Return (x, y) of the center of cell containing provided text 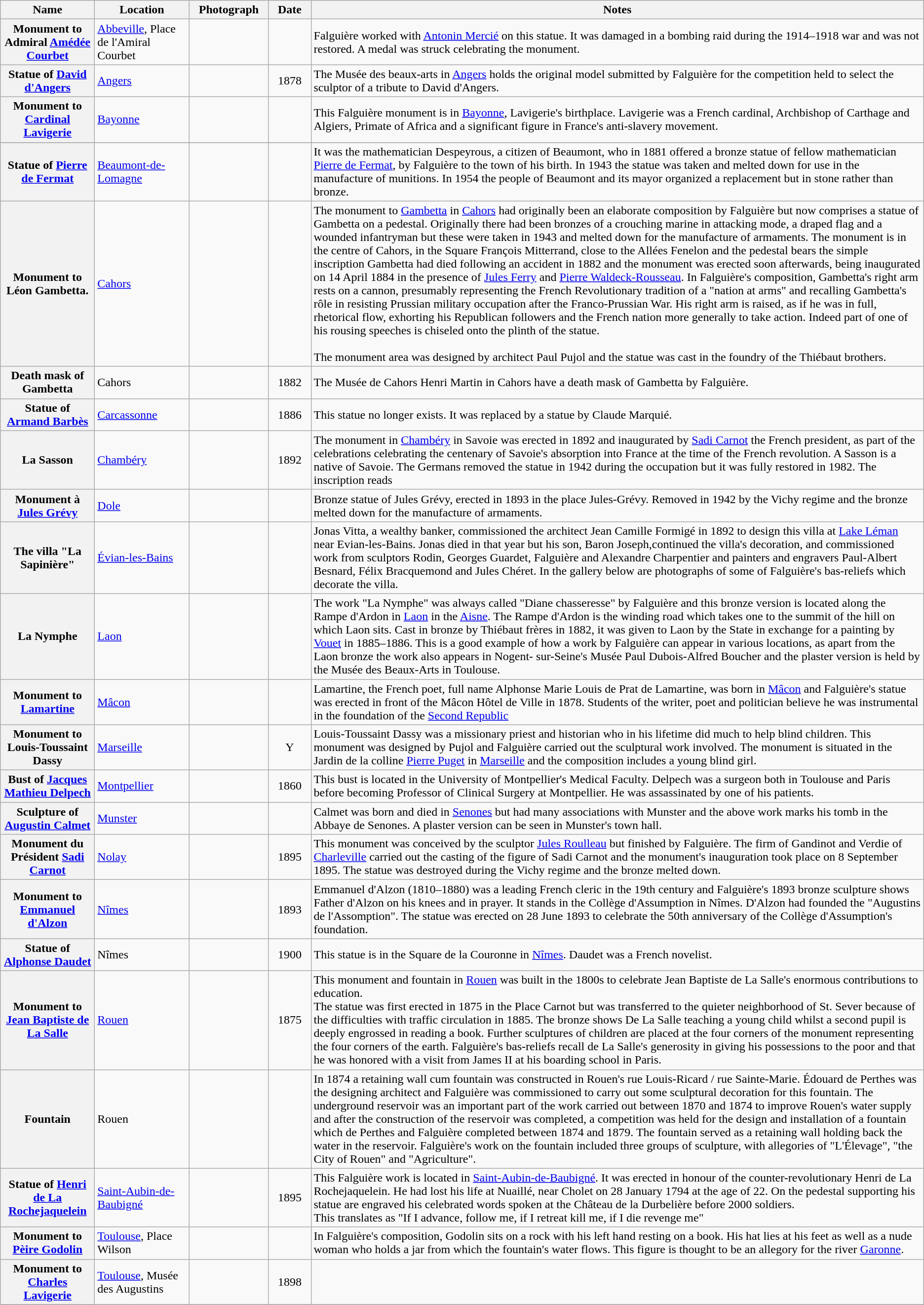
This statue is in the Square de la Couronne in Nîmes. Daudet was a French novelist. (617, 955)
La Nymphe (47, 636)
Munster (142, 819)
Statue of Henri de La Rochejaquelein (47, 1198)
Statue of David d'Angers (47, 81)
Bayonne (142, 119)
1882 (290, 382)
Photograph (229, 10)
Abbeville, Place de l'Amiral Courbet (142, 42)
Statue of Pierre de Fermat (47, 172)
1886 (290, 415)
Monument to Charles Lavigerie (47, 1282)
Toulouse, Musée des Augustins (142, 1282)
Name (47, 10)
Beaumont-de-Lomagne (142, 172)
1860 (290, 786)
Location (142, 10)
Monument to Louis-Toussaint Dassy (47, 748)
This statue no longer exists. It was replaced by a statue by Claude Marquié. (617, 415)
Monument to Lamartine (47, 702)
Monument à Jules Grévy (47, 506)
1898 (290, 1282)
Monument to Admiral Amédée Courbet (47, 42)
Dole (142, 506)
Y (290, 748)
The villa "La Sapinière" (47, 557)
Nolay (142, 857)
Monument to Cardinal Lavigerie (47, 119)
Mâcon (142, 702)
1875 (290, 1020)
Évian-les-Bains (142, 557)
Montpellier (142, 786)
Chambéry (142, 460)
Sculpture of Augustin Calmet (47, 819)
Marseille (142, 748)
The Musée de Cahors Henri Martin in Cahors have a death mask of Gambetta by Falguière. (617, 382)
Monument du Président Sadi Carnot (47, 857)
1892 (290, 460)
Notes (617, 10)
Monument to Léon Gambetta. (47, 283)
Date (290, 10)
Monument to Emmanuel d'Alzon (47, 910)
Laon (142, 636)
Fountain (47, 1119)
Statue of Armand Barbès (47, 415)
Monument to Pèire Godolin (47, 1243)
Toulouse, Place Wilson (142, 1243)
Carcassonne (142, 415)
Saint-Aubin-de-Baubigné (142, 1198)
Death mask of Gambetta (47, 382)
1893 (290, 910)
Angers (142, 81)
Bust of Jacques Mathieu Delpech (47, 786)
Statue of Alphonse Daudet (47, 955)
1878 (290, 81)
Monument to Jean Baptiste de La Salle (47, 1020)
La Sasson (47, 460)
1900 (290, 955)
